Locate the cell with the specified text and output its [X, Y] center coordinate. 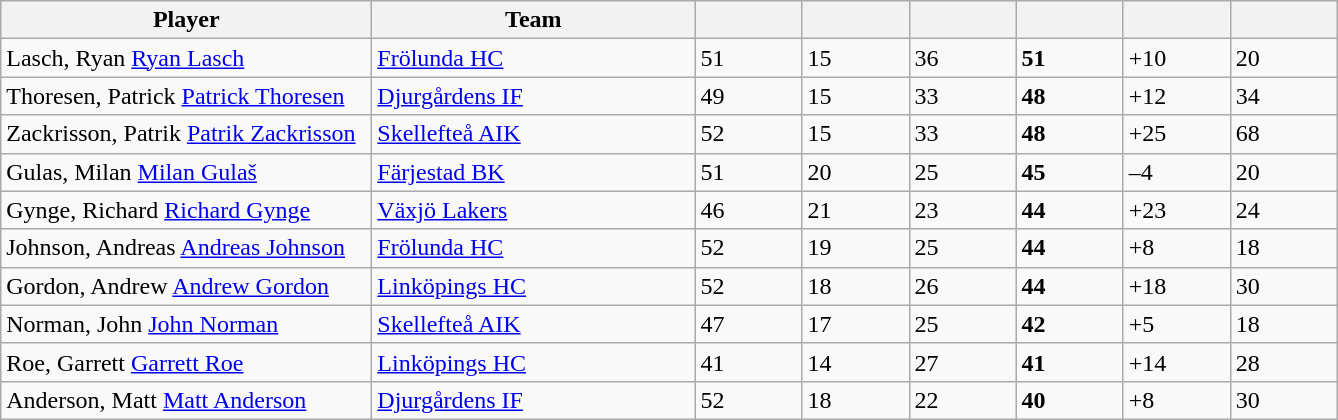
Lasch, Ryan Ryan Lasch [186, 58]
Färjestad BK [534, 172]
49 [748, 96]
Zackrisson, Patrik Patrik Zackrisson [186, 134]
40 [1070, 400]
68 [1284, 134]
Roe, Garrett Garrett Roe [186, 362]
+5 [1176, 324]
34 [1284, 96]
14 [856, 362]
21 [856, 210]
22 [962, 400]
Gynge, Richard Richard Gynge [186, 210]
27 [962, 362]
Växjö Lakers [534, 210]
Anderson, Matt Matt Anderson [186, 400]
36 [962, 58]
+18 [1176, 286]
47 [748, 324]
Gulas, Milan Milan Gulaš [186, 172]
+12 [1176, 96]
19 [856, 248]
+23 [1176, 210]
Gordon, Andrew Andrew Gordon [186, 286]
Thoresen, Patrick Patrick Thoresen [186, 96]
45 [1070, 172]
46 [748, 210]
Team [534, 20]
Johnson, Andreas Andreas Johnson [186, 248]
+14 [1176, 362]
23 [962, 210]
Player [186, 20]
24 [1284, 210]
+25 [1176, 134]
28 [1284, 362]
17 [856, 324]
26 [962, 286]
–4 [1176, 172]
Norman, John John Norman [186, 324]
42 [1070, 324]
+10 [1176, 58]
